Return the (X, Y) coordinate for the center point of the cell that contains the specified text.  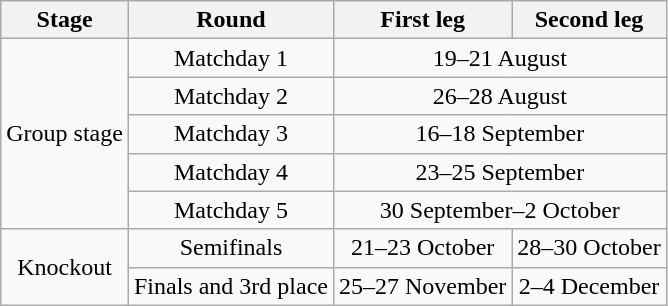
28–30 October (589, 248)
First leg (422, 20)
Round (230, 20)
Matchday 1 (230, 58)
Matchday 5 (230, 210)
21–23 October (422, 248)
Group stage (65, 134)
Stage (65, 20)
30 September–2 October (500, 210)
23–25 September (500, 172)
Matchday 2 (230, 96)
16–18 September (500, 134)
Second leg (589, 20)
Finals and 3rd place (230, 286)
25–27 November (422, 286)
Matchday 3 (230, 134)
2–4 December (589, 286)
Semifinals (230, 248)
Matchday 4 (230, 172)
19–21 August (500, 58)
26–28 August (500, 96)
Knockout (65, 267)
